Output the (x, y) coordinate of the center of the cell containing the given text.  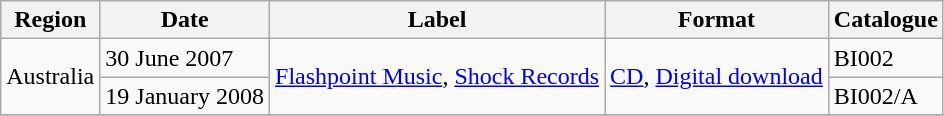
Flashpoint Music, Shock Records (438, 77)
BI002 (886, 58)
Label (438, 20)
19 January 2008 (185, 96)
Format (717, 20)
Australia (50, 77)
BI002/A (886, 96)
Date (185, 20)
CD, Digital download (717, 77)
30 June 2007 (185, 58)
Region (50, 20)
Catalogue (886, 20)
